Capture the cell that displays the provided text and extract its [X, Y] central coordinate. 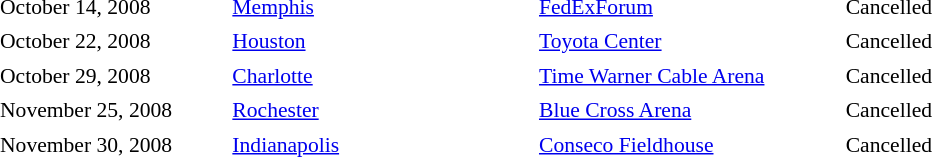
Houston [381, 42]
Rochester [381, 110]
Charlotte [381, 76]
Blue Cross Arena [688, 110]
Toyota Center [688, 42]
Time Warner Cable Arena [688, 76]
